Search for the cell housing the specified text and yield its [x, y] center coordinate. 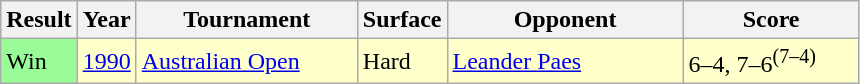
Leander Paes [565, 62]
1990 [106, 62]
6–4, 7–6(7–4) [771, 62]
Score [771, 20]
Year [106, 20]
Win [39, 62]
Tournament [246, 20]
Result [39, 20]
Hard [402, 62]
Surface [402, 20]
Opponent [565, 20]
Australian Open [246, 62]
